Detect which cell encompasses the target text, then output its (X, Y) center coordinate. 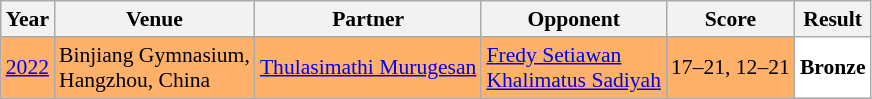
Fredy Setiawan Khalimatus Sadiyah (574, 68)
Opponent (574, 19)
Year (28, 19)
Score (730, 19)
17–21, 12–21 (730, 68)
Binjiang Gymnasium,Hangzhou, China (154, 68)
Thulasimathi Murugesan (368, 68)
Venue (154, 19)
Bronze (833, 68)
Partner (368, 19)
Result (833, 19)
2022 (28, 68)
